Scan for the cell matching the given text and deliver its [X, Y] coordinate at center. 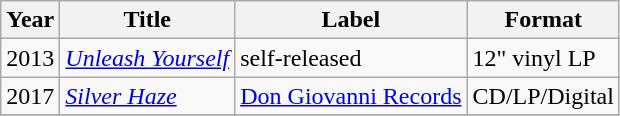
2013 [30, 58]
2017 [30, 96]
self-released [351, 58]
Don Giovanni Records [351, 96]
Silver Haze [148, 96]
CD/LP/Digital [543, 96]
Title [148, 20]
12" vinyl LP [543, 58]
Label [351, 20]
Year [30, 20]
Unleash Yourself [148, 58]
Format [543, 20]
